Detect which cell encompasses the target text, then output its [X, Y] center coordinate. 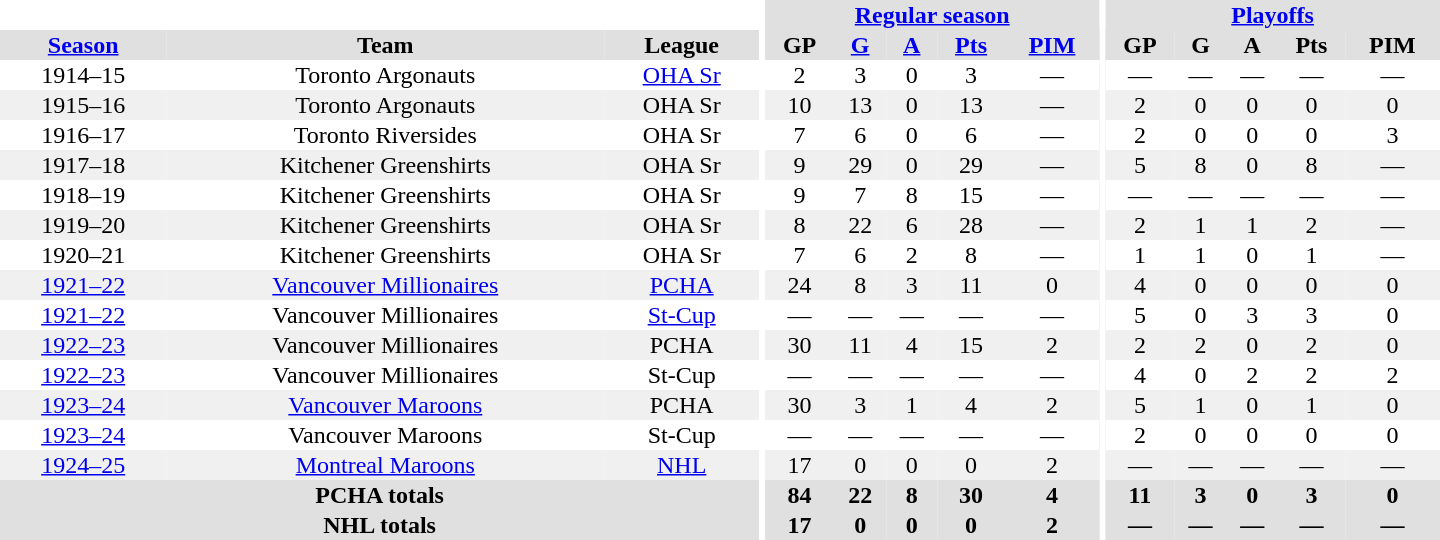
Toronto Riversides [385, 135]
1918–19 [83, 195]
84 [800, 495]
10 [800, 105]
PCHA totals [380, 495]
Regular season [932, 15]
Montreal Maroons [385, 465]
NHL [682, 465]
1920–21 [83, 255]
1915–16 [83, 105]
Playoffs [1272, 15]
1917–18 [83, 165]
28 [972, 225]
1914–15 [83, 75]
NHL totals [380, 525]
1916–17 [83, 135]
1919–20 [83, 225]
League [682, 45]
Team [385, 45]
1924–25 [83, 465]
Season [83, 45]
24 [800, 285]
